Identify which cell holds the provided text, then report its (x, y) central coordinate. 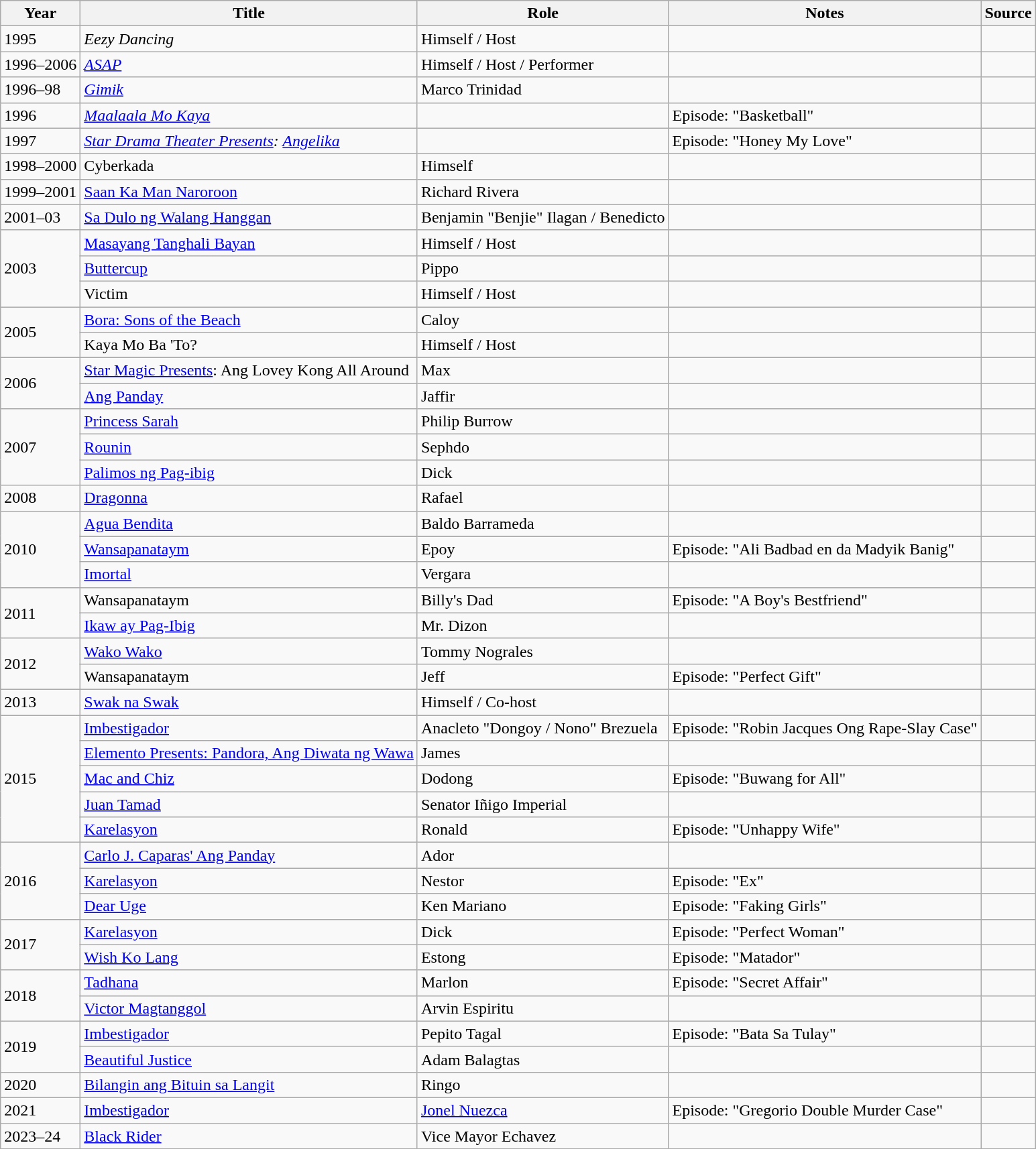
1996–98 (40, 90)
Black Rider (249, 1136)
Vergara (543, 574)
1998–2000 (40, 166)
Episode: "Gregorio Double Murder Case" (825, 1110)
Masayang Tanghali Bayan (249, 243)
Anacleto "Dongoy / Nono" Brezuela (543, 727)
Himself (543, 166)
1996–2006 (40, 64)
Himself / Host / Performer (543, 64)
Himself / Co-host (543, 702)
Carlo J. Caparas' Ang Panday (249, 855)
Episode: "Perfect Gift" (825, 676)
Eezy Dancing (249, 39)
Dodong (543, 779)
Buttercup (249, 268)
2012 (40, 664)
Benjamin "Benjie" Ilagan / Benedicto (543, 217)
2015 (40, 778)
Billy's Dad (543, 600)
2017 (40, 945)
1999–2001 (40, 192)
2013 (40, 702)
Ringo (543, 1085)
Kaya Mo Ba 'To? (249, 345)
Baldo Barrameda (543, 524)
Ronald (543, 830)
Philip Burrow (543, 422)
Agua Bendita (249, 524)
2021 (40, 1110)
Pepito Tagal (543, 1034)
2019 (40, 1046)
Palimos ng Pag-ibig (249, 473)
Pippo (543, 268)
Jeff (543, 676)
Episode: "Ali Badbad en da Madyik Banig" (825, 549)
Maalaala Mo Kaya (249, 115)
Gimik (249, 90)
Jonel Nuezca (543, 1110)
Wako Wako (249, 651)
Caloy (543, 320)
Episode: "Faking Girls" (825, 906)
Sephdo (543, 447)
Episode: "Perfect Woman" (825, 932)
Senator Iñigo Imperial (543, 804)
Wish Ko Lang (249, 957)
Episode: "A Boy's Bestfriend" (825, 600)
Episode: "Secret Affair" (825, 983)
Mac and Chiz (249, 779)
2008 (40, 498)
Imortal (249, 574)
Tadhana (249, 983)
Episode: "Matador" (825, 957)
1997 (40, 141)
Ador (543, 855)
2010 (40, 549)
James (543, 753)
Mr. Dizon (543, 625)
Ikaw ay Pag-Ibig (249, 625)
Saan Ka Man Naroroon (249, 192)
1996 (40, 115)
Year (40, 13)
Adam Balagtas (543, 1059)
2023–24 (40, 1136)
Max (543, 371)
Dragonna (249, 498)
1995 (40, 39)
2018 (40, 995)
Marlon (543, 983)
Notes (825, 13)
ASAP (249, 64)
Title (249, 13)
2006 (40, 383)
Arvin Espiritu (543, 1008)
2003 (40, 268)
2011 (40, 613)
Rafael (543, 498)
Ang Panday (249, 396)
Epoy (543, 549)
Jaffir (543, 396)
Bora: Sons of the Beach (249, 320)
Episode: "Buwang for All" (825, 779)
Victor Magtanggol (249, 1008)
Tommy Nograles (543, 651)
Nestor (543, 881)
Swak na Swak (249, 702)
Estong (543, 957)
Sa Dulo ng Walang Hanggan (249, 217)
Episode: "Honey My Love" (825, 141)
Episode: "Basketball" (825, 115)
2007 (40, 447)
Rounin (249, 447)
Episode: "Unhappy Wife" (825, 830)
Marco Trinidad (543, 90)
Source (1009, 13)
Role (543, 13)
2020 (40, 1085)
Cyberkada (249, 166)
Princess Sarah (249, 422)
2005 (40, 332)
Bilangin ang Bituin sa Langit (249, 1085)
Victim (249, 294)
Vice Mayor Echavez (543, 1136)
Episode: "Bata Sa Tulay" (825, 1034)
Ken Mariano (543, 906)
Dear Uge (249, 906)
2016 (40, 881)
Richard Rivera (543, 192)
2001–03 (40, 217)
Star Drama Theater Presents: Angelika (249, 141)
Episode: "Robin Jacques Ong Rape-Slay Case" (825, 727)
Elemento Presents: Pandora, Ang Diwata ng Wawa (249, 753)
Beautiful Justice (249, 1059)
Episode: "Ex" (825, 881)
Juan Tamad (249, 804)
Star Magic Presents: Ang Lovey Kong All Around (249, 371)
